Identify which cell holds the provided text, then report its [X, Y] central coordinate. 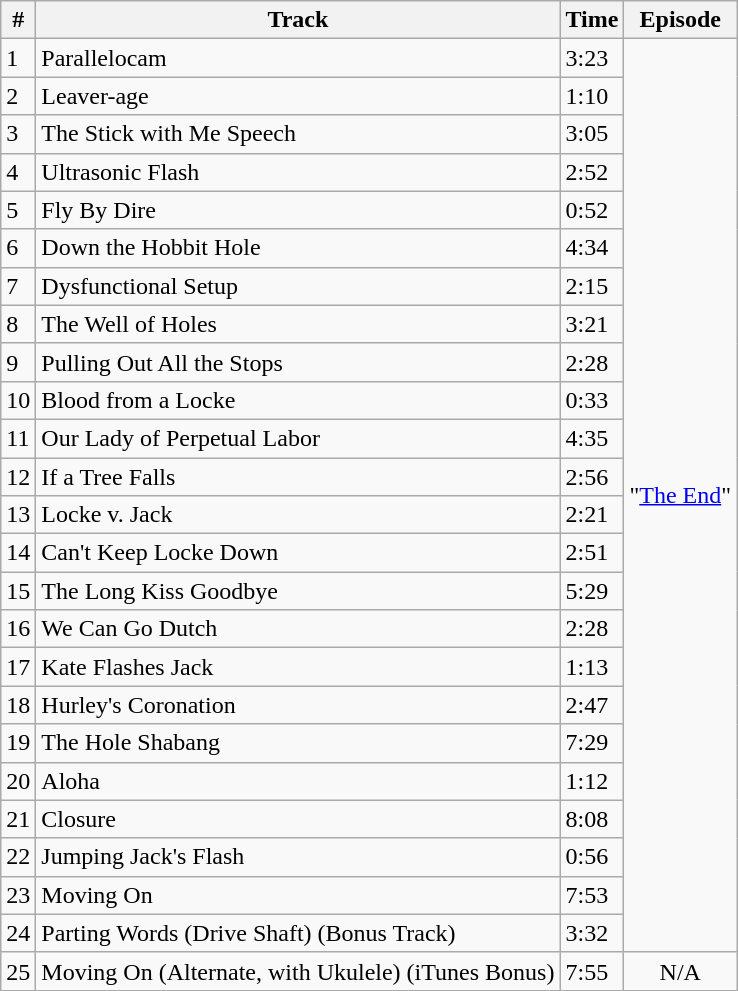
19 [18, 743]
1 [18, 58]
18 [18, 705]
Closure [298, 819]
0:52 [592, 210]
2:56 [592, 477]
5:29 [592, 591]
0:33 [592, 400]
24 [18, 933]
Dysfunctional Setup [298, 286]
9 [18, 362]
Parting Words (Drive Shaft) (Bonus Track) [298, 933]
The Well of Holes [298, 324]
Leaver-age [298, 96]
1:13 [592, 667]
16 [18, 629]
Can't Keep Locke Down [298, 553]
Kate Flashes Jack [298, 667]
Moving On (Alternate, with Ukulele) (iTunes Bonus) [298, 971]
0:56 [592, 857]
# [18, 20]
2:52 [592, 172]
Episode [680, 20]
Parallelocam [298, 58]
14 [18, 553]
Locke v. Jack [298, 515]
22 [18, 857]
5 [18, 210]
If a Tree Falls [298, 477]
4:34 [592, 248]
Blood from a Locke [298, 400]
Jumping Jack's Flash [298, 857]
Aloha [298, 781]
11 [18, 438]
The Long Kiss Goodbye [298, 591]
We Can Go Dutch [298, 629]
12 [18, 477]
Fly By Dire [298, 210]
25 [18, 971]
4:35 [592, 438]
7:29 [592, 743]
1:10 [592, 96]
4 [18, 172]
3 [18, 134]
1:12 [592, 781]
The Stick with Me Speech [298, 134]
Ultrasonic Flash [298, 172]
15 [18, 591]
2:47 [592, 705]
N/A [680, 971]
7:53 [592, 895]
Hurley's Coronation [298, 705]
8 [18, 324]
Our Lady of Perpetual Labor [298, 438]
23 [18, 895]
20 [18, 781]
Pulling Out All the Stops [298, 362]
2:15 [592, 286]
10 [18, 400]
7 [18, 286]
Moving On [298, 895]
Down the Hobbit Hole [298, 248]
The Hole Shabang [298, 743]
Track [298, 20]
21 [18, 819]
6 [18, 248]
3:21 [592, 324]
3:05 [592, 134]
17 [18, 667]
3:32 [592, 933]
Time [592, 20]
"The End" [680, 496]
2:51 [592, 553]
2 [18, 96]
2:21 [592, 515]
7:55 [592, 971]
3:23 [592, 58]
13 [18, 515]
8:08 [592, 819]
